Extract the (x, y) coordinate from the center of the cell holding the provided text.  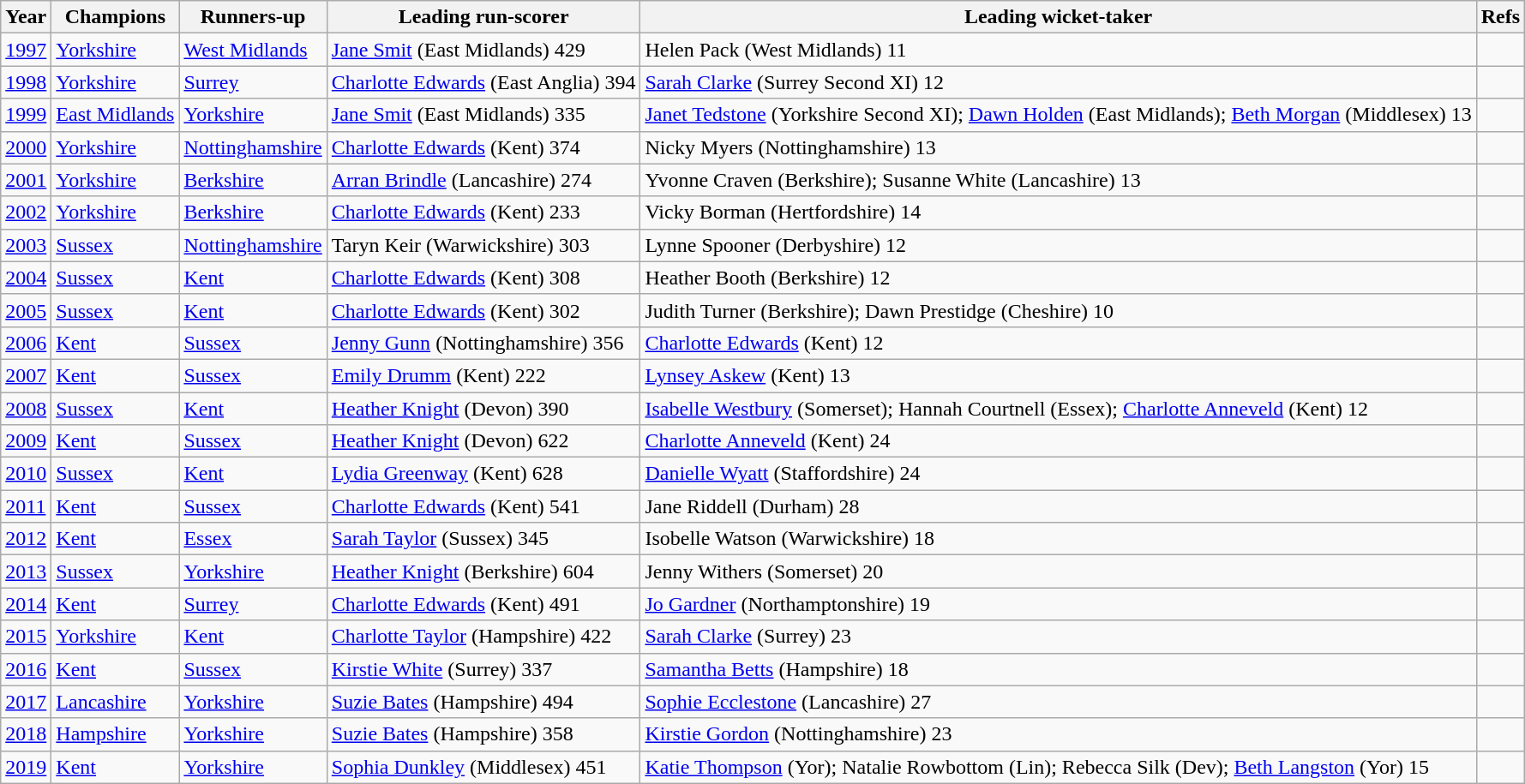
Jane Smit (East Midlands) 429 (483, 50)
Charlotte Taylor (Hampshire) 422 (483, 637)
Champions (115, 17)
Taryn Keir (Warwickshire) 303 (483, 245)
2006 (26, 343)
2000 (26, 147)
2013 (26, 572)
Charlotte Anneveld (Kent) 24 (1058, 441)
Isobelle Watson (Warwickshire) 18 (1058, 539)
Year (26, 17)
2004 (26, 278)
2008 (26, 409)
Jenny Withers (Somerset) 20 (1058, 572)
Charlotte Edwards (Kent) 302 (483, 310)
Sarah Taylor (Sussex) 345 (483, 539)
Charlotte Edwards (Kent) 491 (483, 604)
Runners-up (253, 17)
Heather Knight (Devon) 622 (483, 441)
2019 (26, 767)
Lynsey Askew (Kent) 13 (1058, 375)
Refs (1500, 17)
2017 (26, 702)
Charlotte Edwards (Kent) 12 (1058, 343)
Leading run-scorer (483, 17)
2005 (26, 310)
Essex (253, 539)
Charlotte Edwards (Kent) 374 (483, 147)
Charlotte Edwards (Kent) 308 (483, 278)
Heather Booth (Berkshire) 12 (1058, 278)
East Midlands (115, 115)
Heather Knight (Devon) 390 (483, 409)
Emily Drumm (Kent) 222 (483, 375)
Helen Pack (West Midlands) 11 (1058, 50)
2014 (26, 604)
Sarah Clarke (Surrey Second XI) 12 (1058, 82)
Charlotte Edwards (Kent) 233 (483, 212)
Suzie Bates (Hampshire) 358 (483, 734)
Danielle Wyatt (Staffordshire) 24 (1058, 474)
Vicky Borman (Hertfordshire) 14 (1058, 212)
Hampshire (115, 734)
Katie Thompson (Yor); Natalie Rowbottom (Lin); Rebecca Silk (Dev); Beth Langston (Yor) 15 (1058, 767)
Lydia Greenway (Kent) 628 (483, 474)
2007 (26, 375)
Sophie Ecclestone (Lancashire) 27 (1058, 702)
Jane Smit (East Midlands) 335 (483, 115)
Jenny Gunn (Nottinghamshire) 356 (483, 343)
2003 (26, 245)
Lancashire (115, 702)
Isabelle Westbury (Somerset); Hannah Courtnell (Essex); Charlotte Anneveld (Kent) 12 (1058, 409)
Arran Brindle (Lancashire) 274 (483, 180)
Janet Tedstone (Yorkshire Second XI); Dawn Holden (East Midlands); Beth Morgan (Middlesex) 13 (1058, 115)
Sarah Clarke (Surrey) 23 (1058, 637)
West Midlands (253, 50)
2012 (26, 539)
Samantha Betts (Hampshire) 18 (1058, 669)
2016 (26, 669)
Lynne Spooner (Derbyshire) 12 (1058, 245)
2015 (26, 637)
Jane Riddell (Durham) 28 (1058, 506)
Kirstie Gordon (Nottinghamshire) 23 (1058, 734)
Sophia Dunkley (Middlesex) 451 (483, 767)
Charlotte Edwards (Kent) 541 (483, 506)
1998 (26, 82)
Judith Turner (Berkshire); Dawn Prestidge (Cheshire) 10 (1058, 310)
Heather Knight (Berkshire) 604 (483, 572)
Nicky Myers (Nottinghamshire) 13 (1058, 147)
2009 (26, 441)
Kirstie White (Surrey) 337 (483, 669)
1999 (26, 115)
2010 (26, 474)
Suzie Bates (Hampshire) 494 (483, 702)
1997 (26, 50)
Leading wicket-taker (1058, 17)
2018 (26, 734)
Charlotte Edwards (East Anglia) 394 (483, 82)
Yvonne Craven (Berkshire); Susanne White (Lancashire) 13 (1058, 180)
2001 (26, 180)
2002 (26, 212)
2011 (26, 506)
Jo Gardner (Northamptonshire) 19 (1058, 604)
